Return (X, Y) of the center of cell containing provided text 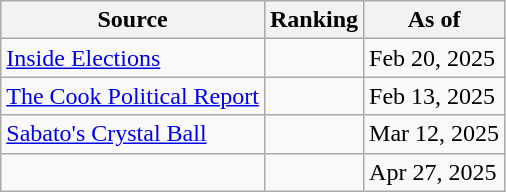
Feb 13, 2025 (434, 96)
Mar 12, 2025 (434, 134)
As of (434, 20)
Apr 27, 2025 (434, 172)
Feb 20, 2025 (434, 58)
Inside Elections (133, 58)
The Cook Political Report (133, 96)
Sabato's Crystal Ball (133, 134)
Ranking (314, 20)
Source (133, 20)
